Capture the cell that displays the provided text and extract its (X, Y) central coordinate. 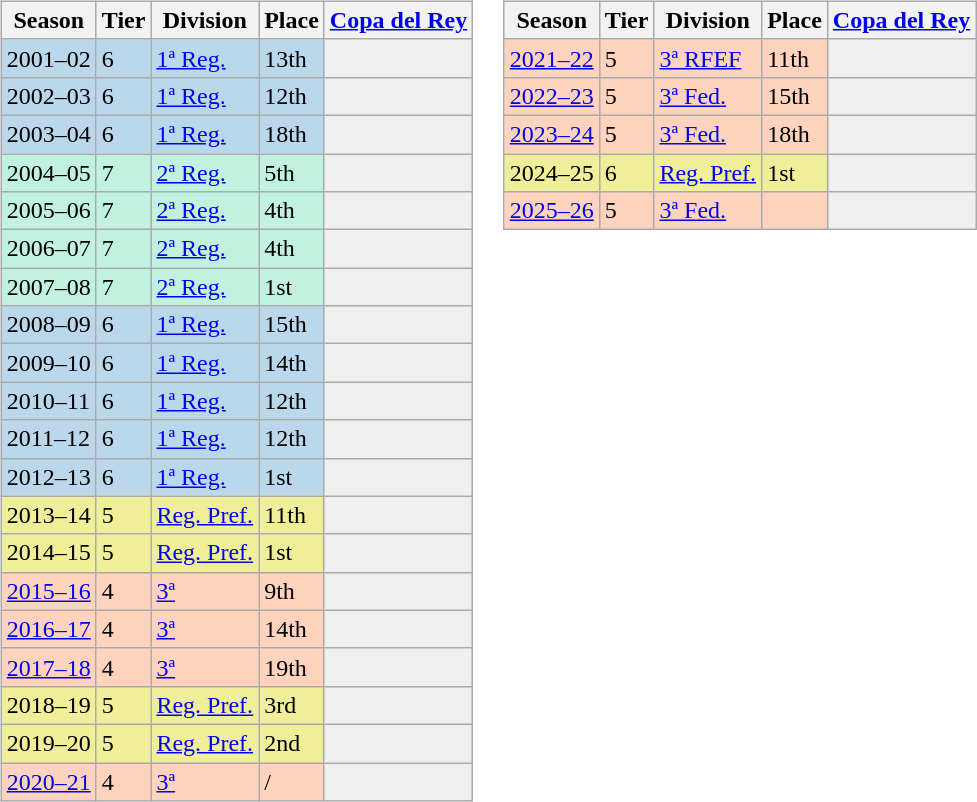
2002–03 (48, 96)
2016–17 (48, 629)
2018–19 (48, 705)
3ª RFEF (708, 58)
9th (292, 591)
2004–05 (48, 173)
2023–24 (552, 134)
2015–16 (48, 591)
19th (292, 667)
2011–12 (48, 439)
2005–06 (48, 211)
2019–20 (48, 743)
2022–23 (552, 96)
2025–26 (552, 211)
2012–13 (48, 477)
2003–04 (48, 134)
2006–07 (48, 249)
2013–14 (48, 515)
2017–18 (48, 667)
/ (292, 781)
2nd (292, 743)
2008–09 (48, 325)
2007–08 (48, 287)
2010–11 (48, 401)
5th (292, 173)
2009–10 (48, 363)
2014–15 (48, 553)
2001–02 (48, 58)
2024–25 (552, 173)
13th (292, 58)
2021–22 (552, 58)
3rd (292, 705)
2020–21 (48, 781)
